Provide the [x, y] coordinate of the cell's center where the given text is located.  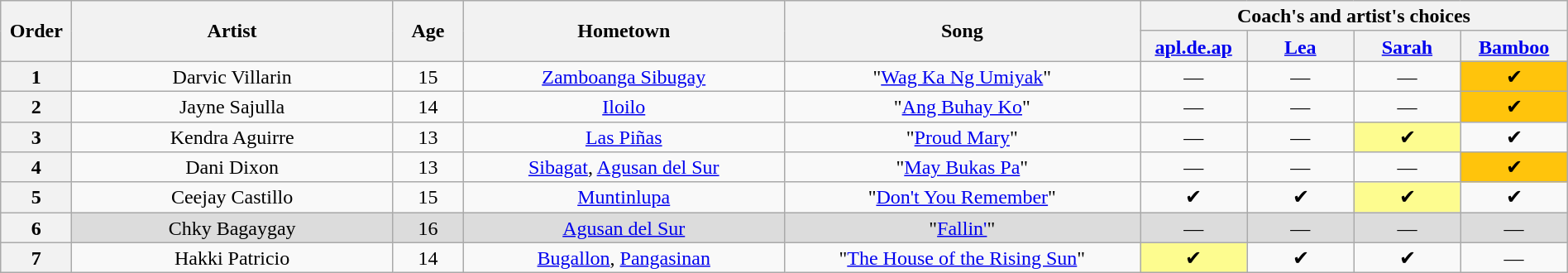
Sibagat, Agusan del Sur [624, 167]
Las Piñas [624, 137]
Darvic Villarin [232, 76]
"May Bukas Pa" [963, 167]
Order [36, 31]
"Wag Ka Ng Umiyak" [963, 76]
"Don't You Remember" [963, 197]
Lea [1300, 46]
Coach's and artist's choices [1355, 17]
Bamboo [1513, 46]
Iloilo [624, 106]
"Ang Buhay Ko" [963, 106]
Muntinlupa [624, 197]
Jayne Sajulla [232, 106]
Dani Dixon [232, 167]
Agusan del Sur [624, 228]
Song [963, 31]
3 [36, 137]
"Proud Mary" [963, 137]
Age [428, 31]
Ceejay Castillo [232, 197]
Artist [232, 31]
Hakki Patricio [232, 258]
"Fallin'" [963, 228]
Chky Bagaygay [232, 228]
5 [36, 197]
1 [36, 76]
7 [36, 258]
"The House of the Rising Sun" [963, 258]
4 [36, 167]
Kendra Aguirre [232, 137]
2 [36, 106]
16 [428, 228]
Hometown [624, 31]
Zamboanga Sibugay [624, 76]
Bugallon, Pangasinan [624, 258]
apl.de.ap [1194, 46]
6 [36, 228]
Sarah [1408, 46]
